Return the (x, y) coordinate for the center point of the cell that contains the specified text.  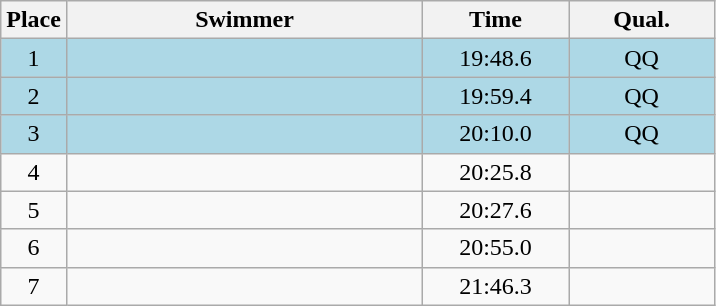
2 (34, 96)
4 (34, 172)
20:10.0 (496, 134)
19:48.6 (496, 58)
Qual. (642, 20)
Place (34, 20)
5 (34, 210)
Swimmer (244, 20)
3 (34, 134)
Time (496, 20)
20:55.0 (496, 248)
7 (34, 286)
6 (34, 248)
20:25.8 (496, 172)
1 (34, 58)
20:27.6 (496, 210)
19:59.4 (496, 96)
21:46.3 (496, 286)
